Determine the [x, y] coordinate at the center of the cell enclosing the given text.  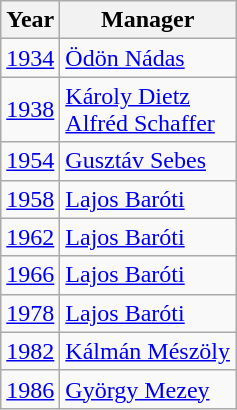
1934 [30, 58]
Ödön Nádas [148, 58]
Károly Dietz Alfréd Schaffer [148, 110]
György Mezey [148, 389]
Gusztáv Sebes [148, 161]
Kálmán Mészöly [148, 351]
1966 [30, 275]
1978 [30, 313]
1938 [30, 110]
1986 [30, 389]
1958 [30, 199]
1962 [30, 237]
1982 [30, 351]
Manager [148, 20]
Year [30, 20]
1954 [30, 161]
